Capture the cell that displays the provided text and extract its [X, Y] central coordinate. 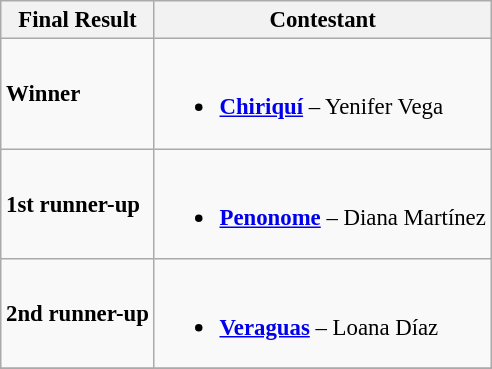
Final Result [78, 20]
Contestant [322, 20]
Veraguas – Loana Díaz [322, 314]
Winner [78, 94]
Penonome – Diana Martínez [322, 204]
Chiriquí – Yenifer Vega [322, 94]
2nd runner-up [78, 314]
1st runner-up [78, 204]
